Scan for the cell matching the given text and deliver its (X, Y) coordinate at center. 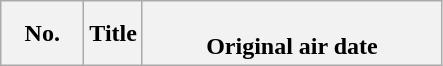
Original air date (292, 34)
No. (42, 34)
Title (114, 34)
